Scan for the cell matching the given text and deliver its [X, Y] coordinate at center. 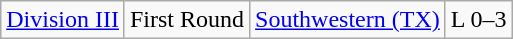
L 0–3 [478, 20]
Division III [63, 20]
Southwestern (TX) [348, 20]
First Round [186, 20]
